Capture the cell that displays the provided text and extract its [x, y] central coordinate. 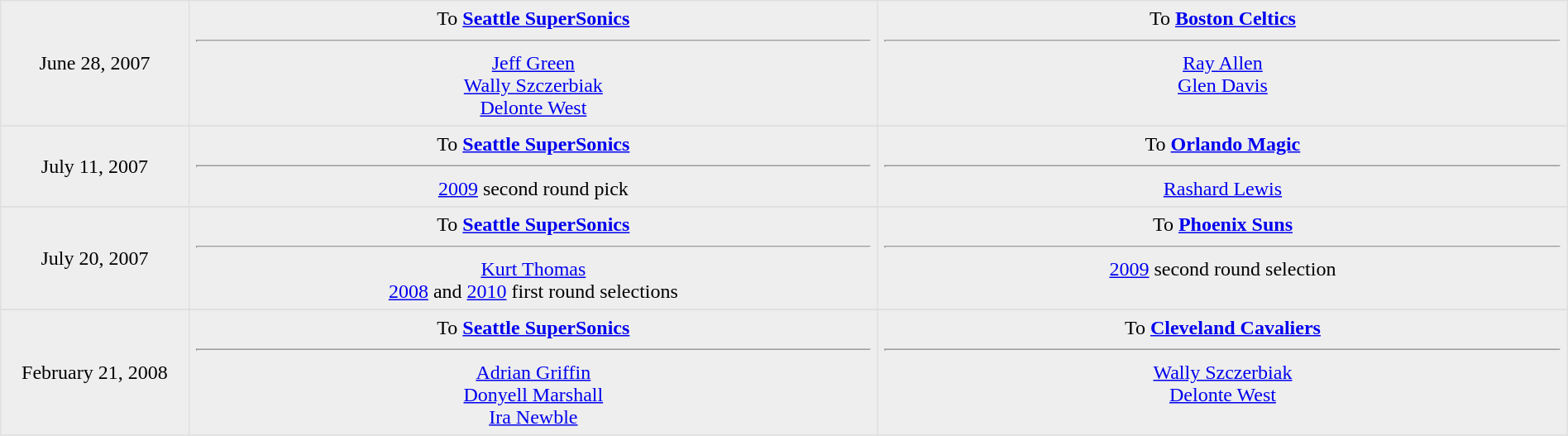
To Seattle SuperSonicsJeff GreenWally SzczerbiakDelonte West [533, 64]
June 28, 2007 [94, 64]
To Seattle SuperSonicsKurt Thomas2008 and 2010 first round selections [533, 258]
To Seattle SuperSonicsAdrian Griffin Donyell Marshall Ira Newble [533, 372]
To Cleveland CavaliersWally SzczerbiakDelonte West [1223, 372]
To Orlando MagicRashard Lewis [1223, 166]
February 21, 2008 [94, 372]
July 20, 2007 [94, 258]
July 11, 2007 [94, 166]
To Phoenix Suns2009 second round selection [1223, 258]
To Seattle SuperSonics2009 second round pick [533, 166]
To Boston CelticsRay AllenGlen Davis [1223, 64]
